Identify which cell holds the provided text, then report its [X, Y] central coordinate. 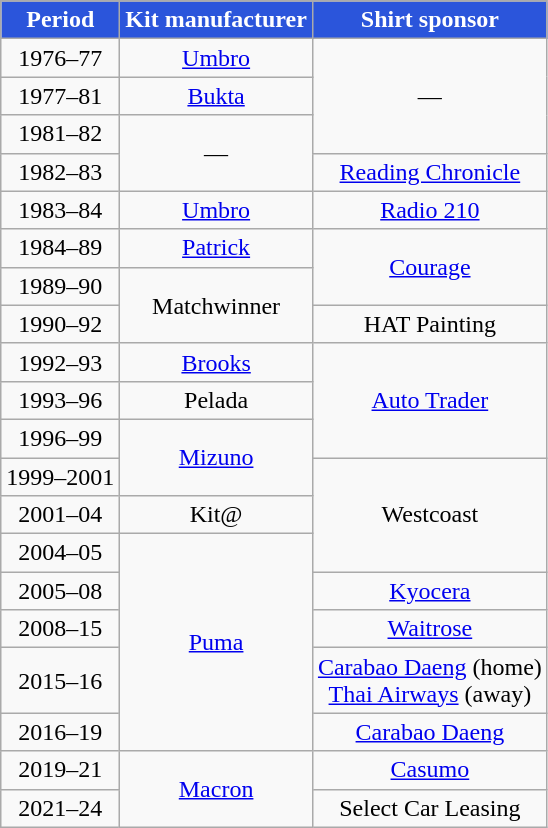
2001–04 [60, 515]
2015–16 [60, 680]
Shirt sponsor [430, 20]
1992–93 [60, 362]
1990–92 [60, 324]
1996–99 [60, 438]
1976–77 [60, 58]
1983–84 [60, 210]
Westcoast [430, 515]
Brooks [216, 362]
Pelada [216, 400]
1999–2001 [60, 477]
Courage [430, 267]
Auto Trader [430, 400]
Select Car Leasing [430, 808]
2019–21 [60, 770]
2021–24 [60, 808]
Carabao Daeng [430, 732]
Bukta [216, 96]
1993–96 [60, 400]
Puma [216, 642]
2004–05 [60, 553]
Radio 210 [430, 210]
Mizuno [216, 457]
1982–83 [60, 172]
Casumo [430, 770]
Matchwinner [216, 305]
1989–90 [60, 286]
HAT Painting [430, 324]
Macron [216, 789]
1977–81 [60, 96]
Kyocera [430, 591]
Kit@ [216, 515]
Waitrose [430, 629]
Kit manufacturer [216, 20]
Reading Chronicle [430, 172]
2005–08 [60, 591]
1984–89 [60, 248]
2008–15 [60, 629]
2016–19 [60, 732]
Patrick [216, 248]
1981–82 [60, 134]
Carabao Daeng (home) Thai Airways (away) [430, 680]
Period [60, 20]
